Find where the given text appears and provide that cell's center as [X, Y] coordinate. 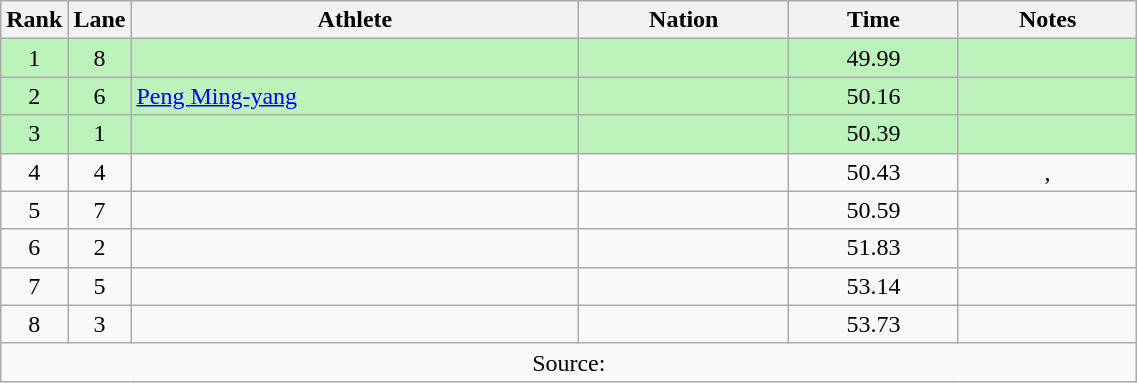
Source: [569, 362]
Peng Ming-yang [355, 96]
49.99 [874, 58]
50.43 [874, 172]
53.73 [874, 324]
, [1047, 172]
51.83 [874, 248]
53.14 [874, 286]
50.16 [874, 96]
Lane [100, 20]
Notes [1047, 20]
Rank [34, 20]
Nation [684, 20]
Time [874, 20]
50.59 [874, 210]
50.39 [874, 134]
Athlete [355, 20]
